Search for the cell housing the specified text and yield its (x, y) center coordinate. 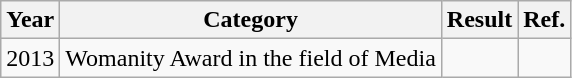
Womanity Award in the field of Media (251, 58)
Result (479, 20)
Year (30, 20)
2013 (30, 58)
Ref. (544, 20)
Category (251, 20)
